Return the (X, Y) coordinate for the center point of the cell that contains the specified text.  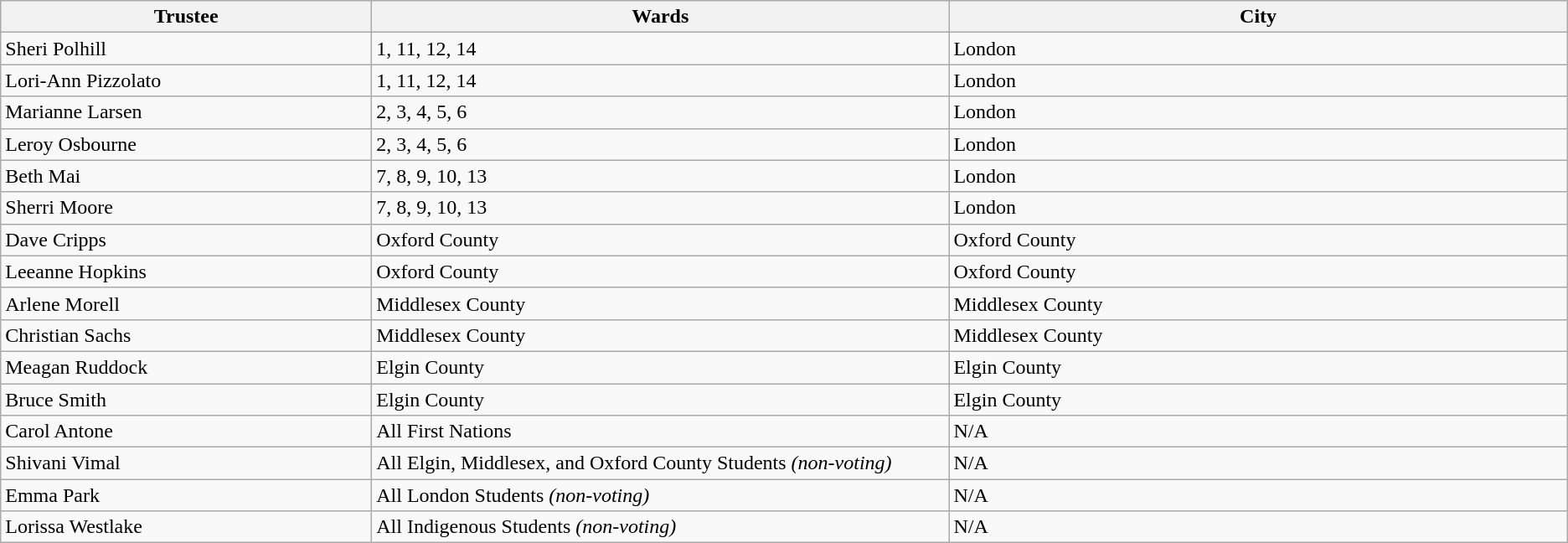
All London Students (non-voting) (660, 495)
Bruce Smith (186, 400)
Meagan Ruddock (186, 367)
Arlene Morell (186, 303)
Carol Antone (186, 432)
Wards (660, 17)
Christian Sachs (186, 335)
Marianne Larsen (186, 112)
Leroy Osbourne (186, 144)
All First Nations (660, 432)
Dave Cripps (186, 240)
Sherri Moore (186, 208)
All Indigenous Students (non-voting) (660, 527)
Beth Mai (186, 176)
Lori-Ann Pizzolato (186, 80)
Leeanne Hopkins (186, 271)
Lorissa Westlake (186, 527)
All Elgin, Middlesex, and Oxford County Students (non-voting) (660, 463)
Sheri Polhill (186, 49)
Shivani Vimal (186, 463)
City (1258, 17)
Trustee (186, 17)
Emma Park (186, 495)
